Determine the [x, y] coordinate at the center of the cell enclosing the given text.  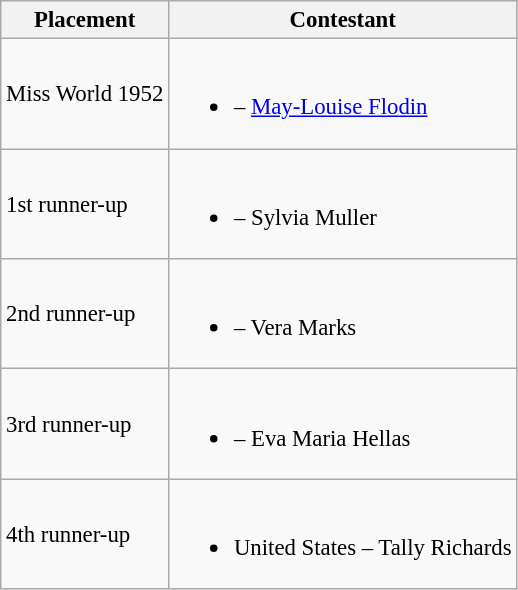
Placement [85, 20]
United States – Tally Richards [343, 534]
– Sylvia Muller [343, 204]
– Eva Maria Hellas [343, 424]
Contestant [343, 20]
3rd runner-up [85, 424]
4th runner-up [85, 534]
– May-Louise Flodin [343, 94]
2nd runner-up [85, 314]
– Vera Marks [343, 314]
1st runner-up [85, 204]
Miss World 1952 [85, 94]
